Output the [x, y] coordinate of the center of the cell containing the given text.  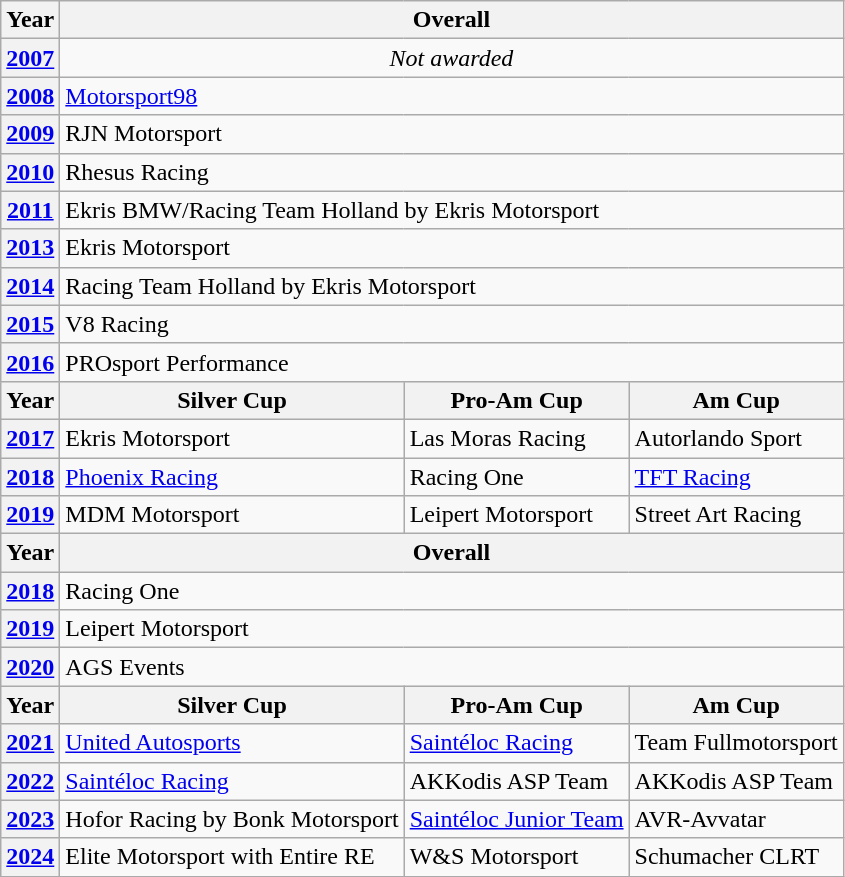
2017 [30, 438]
2010 [30, 172]
Motorsport98 [452, 96]
Not awarded [452, 58]
Las Moras Racing [516, 438]
2008 [30, 96]
2007 [30, 58]
MDM Motorsport [232, 515]
2016 [30, 362]
Saintéloc Junior Team [516, 819]
Street Art Racing [736, 515]
2024 [30, 857]
W&S Motorsport [516, 857]
TFT Racing [736, 477]
Rhesus Racing [452, 172]
2020 [30, 667]
2022 [30, 781]
2011 [30, 210]
Ekris BMW/Racing Team Holland by Ekris Motorsport [452, 210]
Phoenix Racing [232, 477]
PROsport Performance [452, 362]
Schumacher CLRT [736, 857]
2023 [30, 819]
Team Fullmotorsport [736, 743]
Elite Motorsport with Entire RE [232, 857]
2009 [30, 134]
2013 [30, 248]
2021 [30, 743]
Racing Team Holland by Ekris Motorsport [452, 286]
V8 Racing [452, 324]
Autorlando Sport [736, 438]
RJN Motorsport [452, 134]
AVR-Avvatar [736, 819]
AGS Events [452, 667]
2014 [30, 286]
United Autosports [232, 743]
Hofor Racing by Bonk Motorsport [232, 819]
2015 [30, 324]
